Return the (X, Y) coordinate for the center point of the cell that contains the specified text.  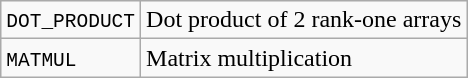
Dot product of 2 rank-one arrays (304, 20)
DOT_PRODUCT (71, 20)
Matrix multiplication (304, 58)
MATMUL (71, 58)
